Identify which cell holds the provided text, then report its (X, Y) central coordinate. 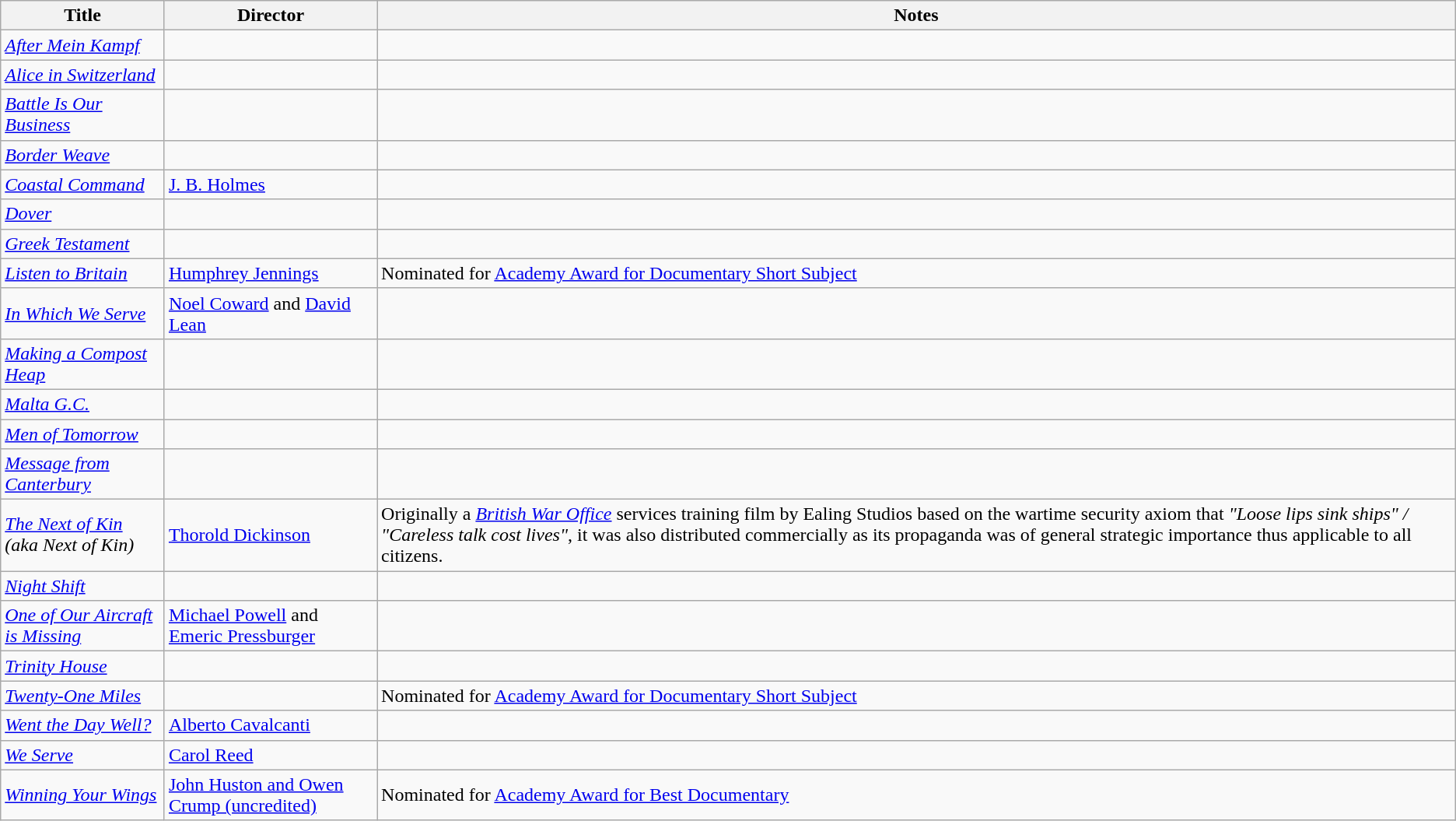
Carol Reed (271, 755)
Trinity House (82, 666)
After Mein Kampf (82, 45)
Twenty-One Miles (82, 696)
Alice in Switzerland (82, 75)
In Which We Serve (82, 313)
Nominated for Academy Award for Best Documentary (916, 795)
Thorold Dickinson (271, 535)
Director (271, 16)
Alberto Cavalcanti (271, 725)
Message from Canterbury (82, 475)
Battle Is Our Business (82, 115)
Dover (82, 214)
Winning Your Wings (82, 795)
Went the Day Well? (82, 725)
The Next of Kin(aka Next of Kin) (82, 535)
Malta G.C. (82, 404)
Border Weave (82, 155)
One of Our Aircraft is Missing (82, 626)
Michael Powell and Emeric Pressburger (271, 626)
Coastal Command (82, 184)
Humphrey Jennings (271, 273)
Notes (916, 16)
We Serve (82, 755)
Night Shift (82, 586)
John Huston and Owen Crump (uncredited) (271, 795)
Title (82, 16)
Men of Tomorrow (82, 433)
Listen to Britain (82, 273)
Noel Coward and David Lean (271, 313)
Making a Compost Heap (82, 364)
J. B. Holmes (271, 184)
Greek Testament (82, 244)
